From the cell containing the given text, extract its center point as [X, Y] coordinate. 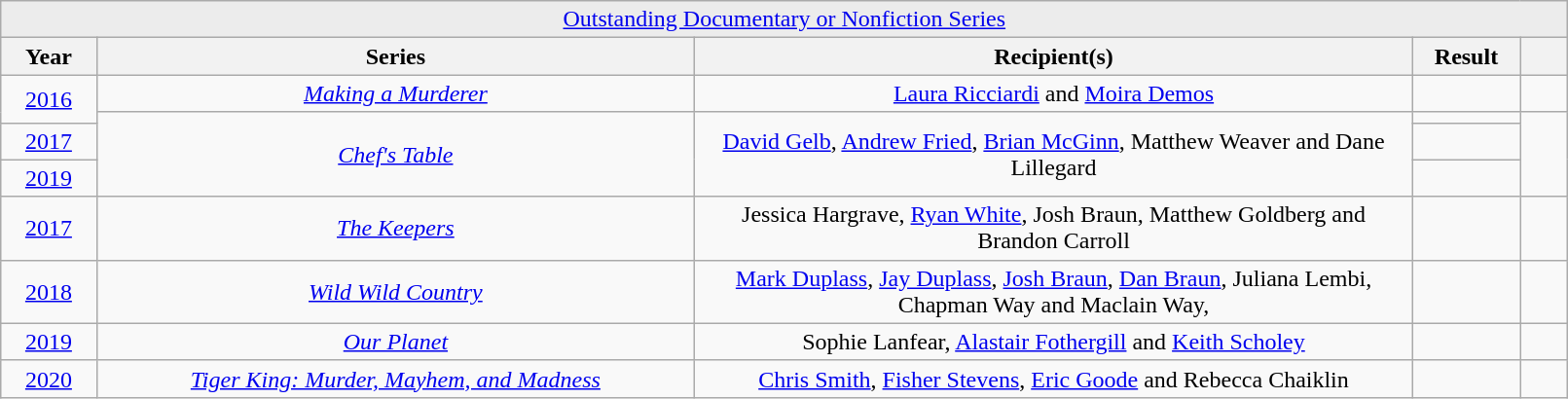
Wild Wild Country [395, 292]
The Keepers [395, 228]
Chef's Table [395, 154]
Sophie Lanfear, Alastair Fothergill and Keith Scholey [1054, 342]
Result [1466, 56]
Mark Duplass, Jay Duplass, Josh Braun, Dan Braun, Juliana Lembi, Chapman Way and Maclain Way, [1054, 292]
Making a Murderer [395, 93]
Series [395, 56]
David Gelb, Andrew Fried, Brian McGinn, Matthew Weaver and Dane Lillegard [1054, 154]
Year [49, 56]
Our Planet [395, 342]
Laura Ricciardi and Moira Demos [1054, 93]
2020 [49, 379]
Chris Smith, Fisher Stevens, Eric Goode and Rebecca Chaiklin [1054, 379]
2016 [49, 99]
Tiger King: Murder, Mayhem, and Madness [395, 379]
Jessica Hargrave, Ryan White, Josh Braun, Matthew Goldberg and Brandon Carroll [1054, 228]
2018 [49, 292]
Recipient(s) [1054, 56]
Outstanding Documentary or Nonfiction Series [784, 19]
